Locate the cell with the specified text and output its (X, Y) center coordinate. 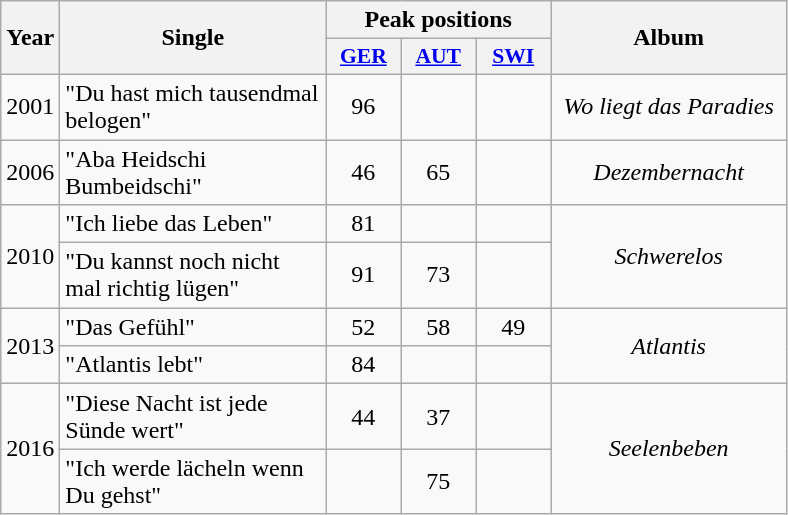
58 (438, 327)
Seelenbeben (669, 449)
Dezembernacht (669, 172)
Album (669, 38)
"Diese Nacht ist jede Sünde wert" (193, 416)
"Atlantis lebt" (193, 365)
"Das Gefühl" (193, 327)
2010 (30, 256)
52 (364, 327)
84 (364, 365)
75 (438, 482)
Schwerelos (669, 256)
49 (514, 327)
Peak positions (438, 20)
37 (438, 416)
2001 (30, 106)
SWI (514, 57)
Single (193, 38)
"Du kannst noch nicht mal richtig lügen" (193, 276)
44 (364, 416)
46 (364, 172)
Wo liegt das Paradies (669, 106)
"Ich werde lächeln wenn Du gehst" (193, 482)
"Aba Heidschi Bumbeidschi" (193, 172)
"Du hast mich tausendmal belogen" (193, 106)
96 (364, 106)
73 (438, 276)
Atlantis (669, 346)
GER (364, 57)
2013 (30, 346)
Year (30, 38)
65 (438, 172)
AUT (438, 57)
2006 (30, 172)
81 (364, 224)
"Ich liebe das Leben" (193, 224)
91 (364, 276)
2016 (30, 449)
